From the cell containing the given text, extract its center point as [X, Y] coordinate. 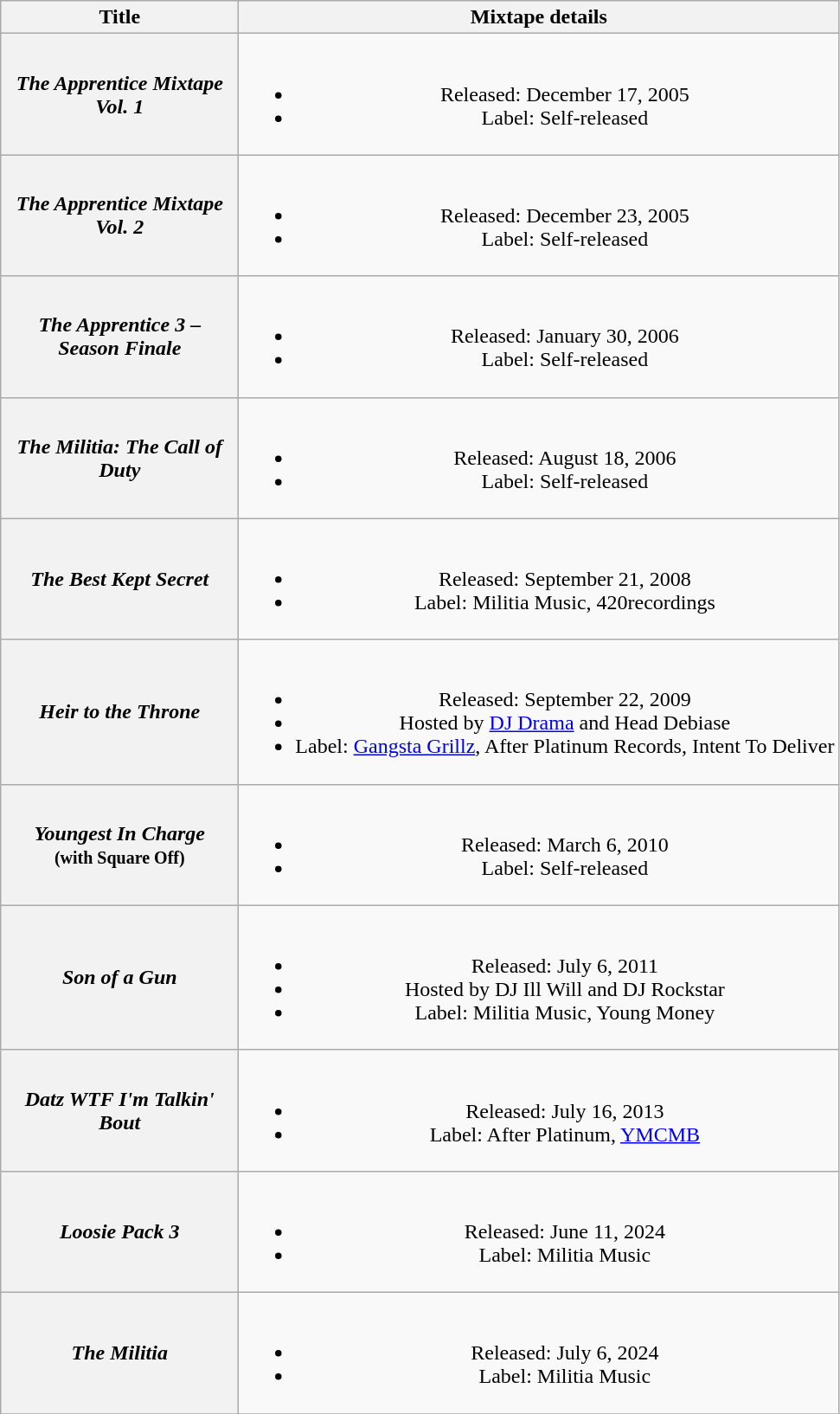
Datz WTF I'm Talkin' Bout [119, 1110]
Released: March 6, 2010Label: Self-released [539, 845]
Heir to the Throne [119, 711]
Released: December 23, 2005Label: Self-released [539, 215]
The Apprentice Mixtape Vol. 1 [119, 94]
Released: September 22, 2009Hosted by DJ Drama and Head DebiaseLabel: Gangsta Grillz, After Platinum Records, Intent To Deliver [539, 711]
Released: July 6, 2011Hosted by DJ Ill Will and DJ RockstarLabel: Militia Music, Young Money [539, 978]
The Militia [119, 1353]
Mixtape details [539, 17]
Released: August 18, 2006Label: Self-released [539, 458]
Released: July 16, 2013Label: After Platinum, YMCMB [539, 1110]
Youngest In Charge(with Square Off) [119, 845]
The Apprentice Mixtape Vol. 2 [119, 215]
Title [119, 17]
Released: June 11, 2024Label: Militia Music [539, 1231]
Released: July 6, 2024Label: Militia Music [539, 1353]
The Best Kept Secret [119, 579]
Released: December 17, 2005Label: Self-released [539, 94]
Son of a Gun [119, 978]
Released: September 21, 2008Label: Militia Music, 420recordings [539, 579]
The Apprentice 3 – Season Finale [119, 337]
The Militia: The Call of Duty [119, 458]
Released: January 30, 2006Label: Self-released [539, 337]
Loosie Pack 3 [119, 1231]
